Locate the cell with the specified text and output its (X, Y) center coordinate. 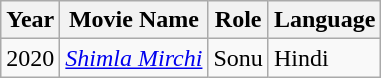
Language (324, 20)
Movie Name (134, 20)
Hindi (324, 58)
Sonu (238, 58)
Shimla Mirchi (134, 58)
Role (238, 20)
2020 (30, 58)
Year (30, 20)
